Return the (X, Y) coordinate for the center point of the cell that contains the specified text.  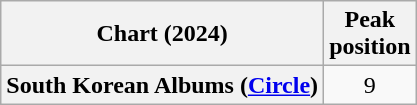
Peakposition (370, 34)
South Korean Albums (Circle) (162, 85)
9 (370, 85)
Chart (2024) (162, 34)
